From the cell containing the given text, extract its center point as [X, Y] coordinate. 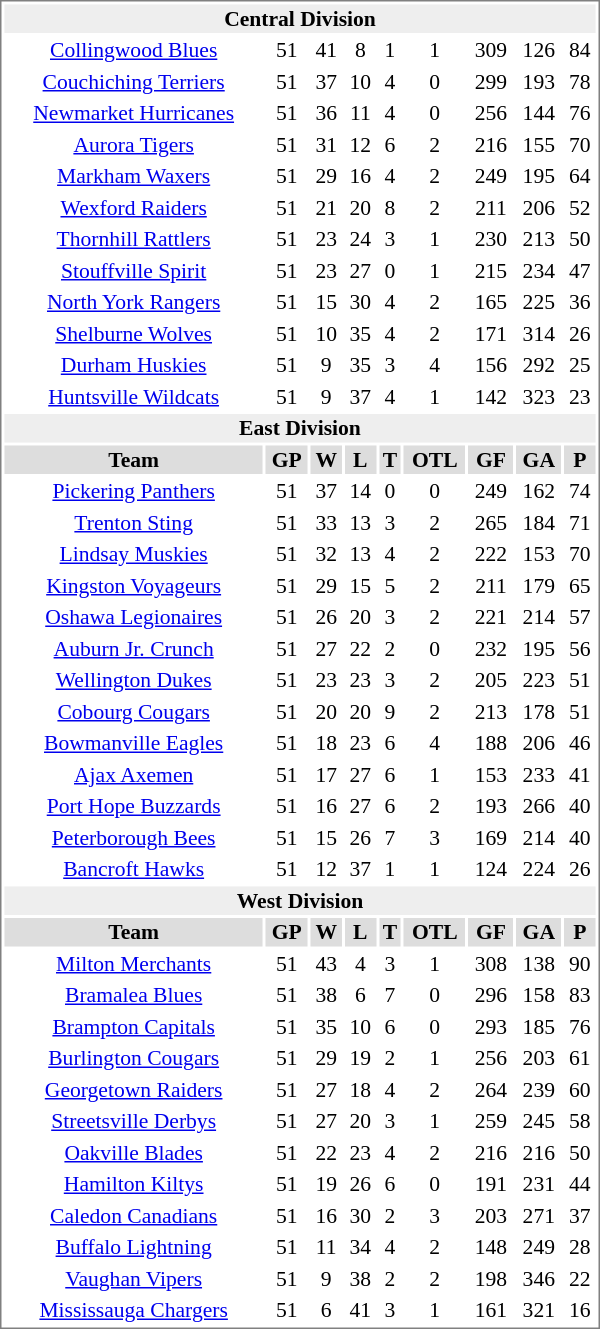
24 [360, 239]
296 [492, 995]
309 [492, 50]
Georgetown Raiders [133, 1090]
East Division [300, 428]
17 [326, 774]
Pickering Panthers [133, 491]
188 [492, 743]
33 [326, 522]
90 [580, 964]
Brampton Capitals [133, 1026]
Stouffville Spirit [133, 270]
43 [326, 964]
144 [538, 113]
198 [492, 1278]
56 [580, 648]
225 [538, 302]
West Division [300, 900]
Shelburne Wolves [133, 334]
178 [538, 712]
321 [538, 1310]
346 [538, 1278]
83 [580, 995]
52 [580, 208]
223 [538, 680]
28 [580, 1247]
Burlington Cougars [133, 1058]
Markham Waxers [133, 176]
Durham Huskies [133, 365]
Buffalo Lightning [133, 1247]
Mississauga Chargers [133, 1310]
162 [538, 491]
Streetsville Derbys [133, 1121]
266 [538, 806]
Vaughan Vipers [133, 1278]
265 [492, 522]
234 [538, 270]
5 [390, 586]
161 [492, 1310]
25 [580, 365]
Couchiching Terriers [133, 82]
Bancroft Hawks [133, 869]
232 [492, 648]
Trenton Sting [133, 522]
60 [580, 1090]
155 [538, 144]
44 [580, 1184]
Central Division [300, 18]
191 [492, 1184]
14 [360, 491]
233 [538, 774]
Auburn Jr. Crunch [133, 648]
205 [492, 680]
21 [326, 208]
46 [580, 743]
245 [538, 1121]
230 [492, 239]
124 [492, 869]
239 [538, 1090]
Bramalea Blues [133, 995]
Aurora Tigers [133, 144]
65 [580, 586]
Peterborough Bees [133, 838]
Oshawa Legionaires [133, 617]
299 [492, 82]
184 [538, 522]
215 [492, 270]
71 [580, 522]
222 [492, 554]
138 [538, 964]
185 [538, 1026]
264 [492, 1090]
Thornhill Rattlers [133, 239]
271 [538, 1216]
292 [538, 365]
Cobourg Cougars [133, 712]
231 [538, 1184]
31 [326, 144]
34 [360, 1247]
Port Hope Buzzards [133, 806]
293 [492, 1026]
314 [538, 334]
323 [538, 396]
78 [580, 82]
Wexford Raiders [133, 208]
Lindsay Muskies [133, 554]
Wellington Dukes [133, 680]
57 [580, 617]
Kingston Voyageurs [133, 586]
126 [538, 50]
Huntsville Wildcats [133, 396]
169 [492, 838]
58 [580, 1121]
74 [580, 491]
179 [538, 586]
Bowmanville Eagles [133, 743]
32 [326, 554]
224 [538, 869]
47 [580, 270]
84 [580, 50]
Collingwood Blues [133, 50]
64 [580, 176]
148 [492, 1247]
171 [492, 334]
Hamilton Kiltys [133, 1184]
158 [538, 995]
165 [492, 302]
Milton Merchants [133, 964]
Caledon Canadians [133, 1216]
North York Rangers [133, 302]
221 [492, 617]
156 [492, 365]
259 [492, 1121]
61 [580, 1058]
142 [492, 396]
308 [492, 964]
Oakville Blades [133, 1152]
Newmarket Hurricanes [133, 113]
Ajax Axemen [133, 774]
